Extract the [X, Y] coordinate from the center of the cell holding the provided text.  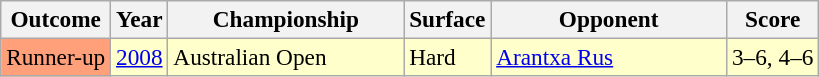
Surface [448, 19]
Outcome [56, 19]
Arantxa Rus [609, 57]
Runner-up [56, 57]
Year [140, 19]
Championship [286, 19]
2008 [140, 57]
Australian Open [286, 57]
Opponent [609, 19]
Score [773, 19]
3–6, 4–6 [773, 57]
Hard [448, 57]
